Capture the cell that displays the provided text and extract its (X, Y) central coordinate. 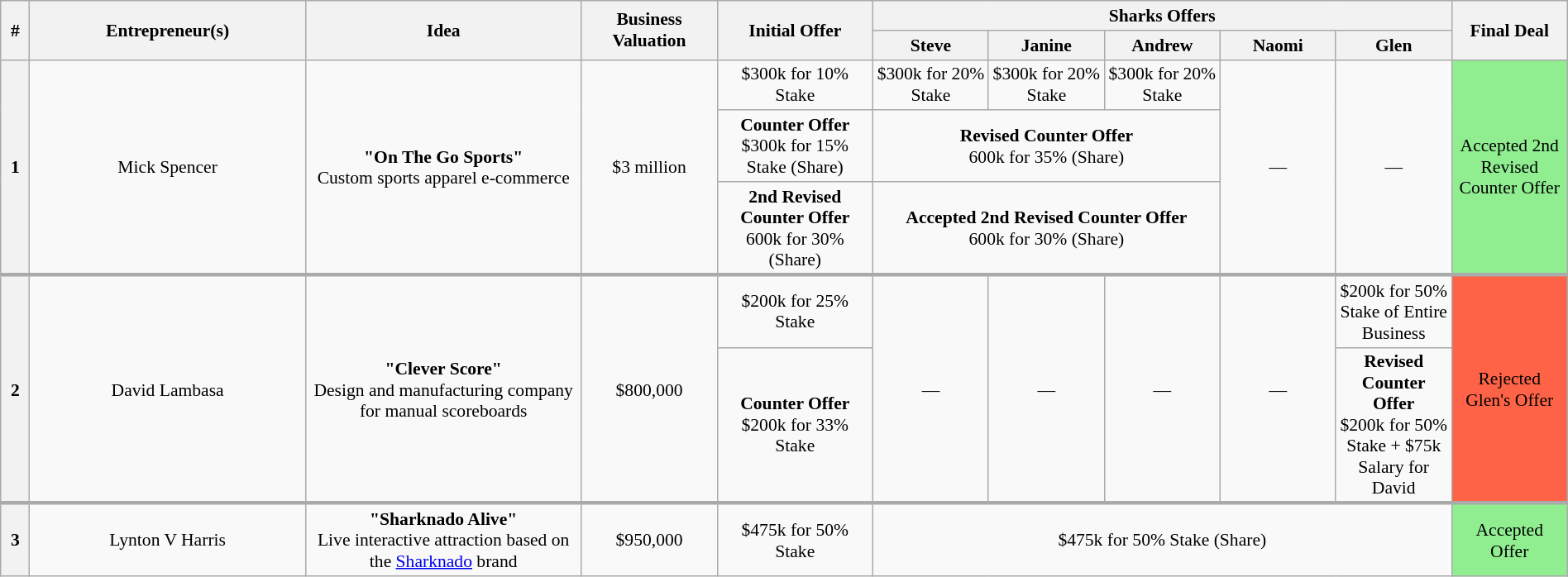
$800,000 (649, 389)
Rejected Glen's Offer (1509, 389)
$3 million (649, 167)
Counter Offer $200k for 33% Stake (795, 425)
Janine (1046, 45)
Naomi (1278, 45)
Initial Offer (795, 30)
David Lambasa (168, 389)
Entrepreneur(s) (168, 30)
3 (15, 540)
Revised Counter Offer 600k for 35% (Share) (1046, 147)
Final Deal (1509, 30)
2 (15, 389)
Sharks Offers (1162, 16)
Counter Offer $300k for 15% Stake (Share) (795, 147)
2nd Revised Counter Offer 600k for 30% (Share) (795, 228)
$475k for 50% Stake (Share) (1162, 540)
Business Valuation (649, 30)
$200k for 50% Stake of Entire Business (1394, 311)
Revised Counter Offer $200k for 50% Stake + $75k Salary for David (1394, 425)
"Clever Score" Design and manufacturing company for manual scoreboards (443, 389)
# (15, 30)
Accepted 2nd Revised Counter Offer 600k for 30% (Share) (1046, 228)
$475k for 50% Stake (795, 540)
1 (15, 167)
Accepted Offer (1509, 540)
"Sharknado Alive" Live interactive attraction based on the Sharknado brand (443, 540)
Glen (1394, 45)
Steve (930, 45)
Lynton V Harris (168, 540)
Accepted 2nd Revised Counter Offer (1509, 167)
$950,000 (649, 540)
$200k for 25% Stake (795, 311)
Mick Spencer (168, 167)
Idea (443, 30)
Andrew (1162, 45)
$300k for 10% Stake (795, 84)
"On The Go Sports" Custom sports apparel e-commerce (443, 167)
